Return the [x, y] coordinate for the center point of the cell that contains the specified text.  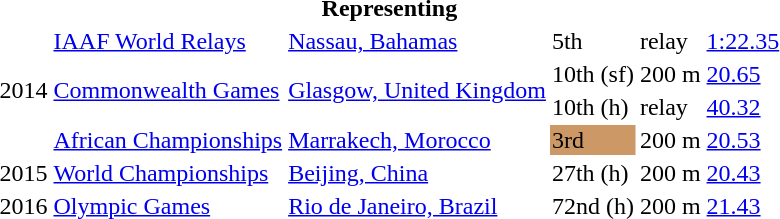
Commonwealth Games [168, 90]
Nassau, Bahamas [418, 41]
5th [592, 41]
African Championships [168, 140]
Glasgow, United Kingdom [418, 90]
10th (h) [592, 107]
IAAF World Relays [168, 41]
Marrakech, Morocco [418, 140]
27th (h) [592, 173]
3rd [592, 140]
World Championships [168, 173]
10th (sf) [592, 74]
Beijing, China [418, 173]
